Identify which cell holds the provided text, then report its [x, y] central coordinate. 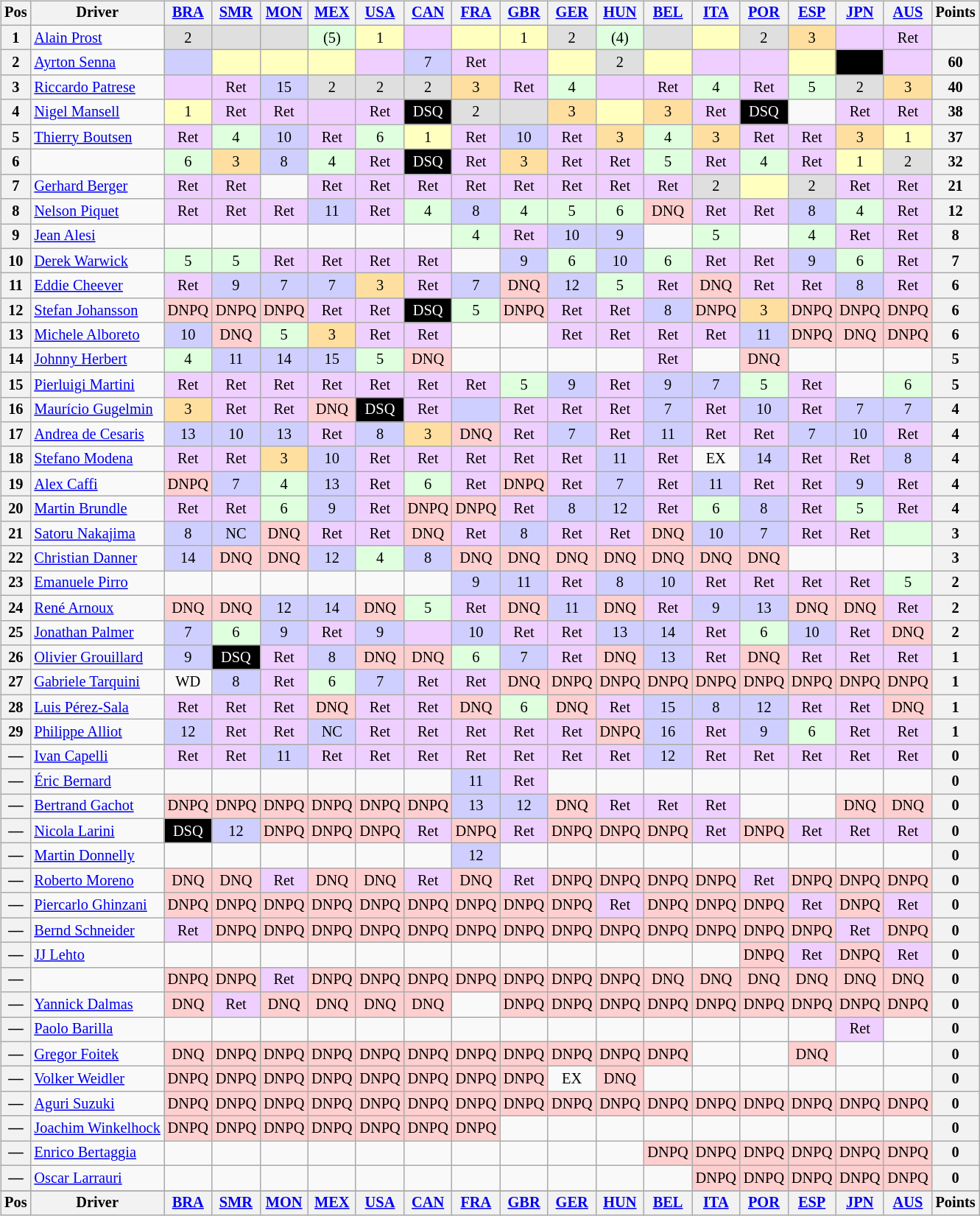
JJ Lehto [97, 955]
Ivan Capelli [97, 756]
Alex Caffi [97, 484]
28 [15, 707]
27 [15, 682]
38 [956, 112]
Emanuele Pirro [97, 583]
Stefano Modena [97, 459]
Olivier Grouillard [97, 658]
Nelson Piquet [97, 211]
Oscar Larrauri [97, 1178]
60 [956, 63]
32 [956, 162]
20 [15, 509]
Nigel Mansell [97, 112]
37 [956, 137]
Stefan Johansson [97, 311]
Riccardo Patrese [97, 88]
Alain Prost [97, 38]
Aguri Suzuki [97, 1104]
Thierry Boutsen [97, 137]
Pierluigi Martini [97, 384]
Gerhard Berger [97, 186]
Luis Pérez-Sala [97, 707]
40 [956, 88]
Piercarlo Ghinzani [97, 905]
Yannick Dalmas [97, 1005]
29 [15, 732]
Christian Danner [97, 558]
Éric Bernard [97, 781]
22 [15, 558]
19 [15, 484]
25 [15, 633]
(4) [620, 38]
Martin Donnelly [97, 856]
Nicola Larini [97, 831]
René Arnoux [97, 608]
WD [188, 682]
Ayrton Senna [97, 63]
Maurício Gugelmin [97, 410]
Bertrand Gachot [97, 806]
Joachim Winkelhock [97, 1128]
Volker Weidler [97, 1079]
Gregor Foitek [97, 1054]
24 [15, 608]
Jonathan Palmer [97, 633]
23 [15, 583]
Michele Alboreto [97, 335]
(5) [331, 38]
Roberto Moreno [97, 881]
Johnny Herbert [97, 360]
Martin Brundle [97, 509]
Enrico Bertaggia [97, 1153]
Paolo Barilla [97, 1030]
17 [15, 435]
Derek Warwick [97, 261]
26 [15, 658]
Bernd Schneider [97, 930]
Jean Alesi [97, 236]
Gabriele Tarquini [97, 682]
Eddie Cheever [97, 286]
Satoru Nakajima [97, 533]
Philippe Alliot [97, 732]
Andrea de Cesaris [97, 435]
18 [15, 459]
